For the text-containing cell, return its midpoint in (X, Y) coordinate format. 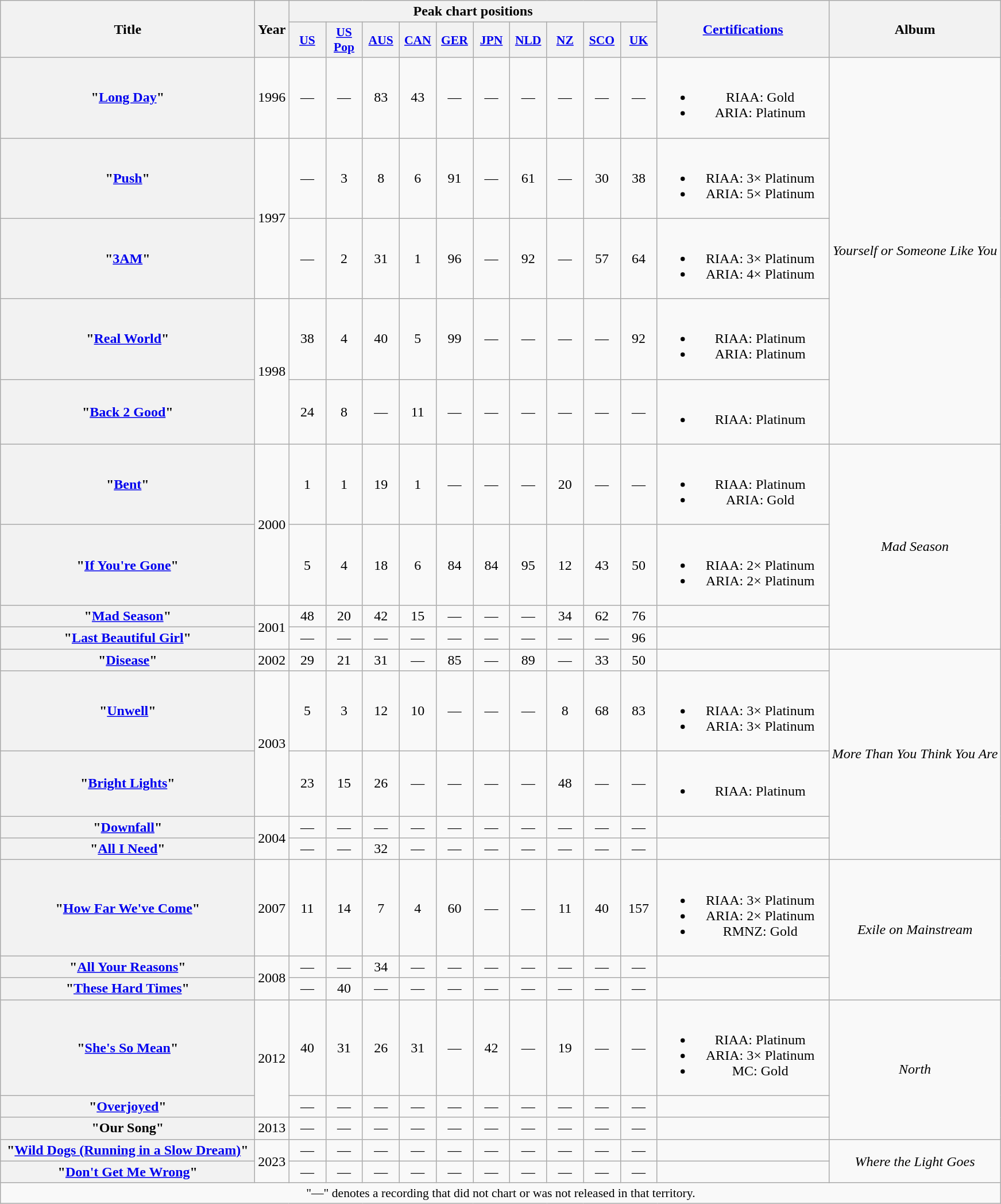
60 (454, 908)
RIAA: PlatinumARIA: Platinum (743, 339)
7 (381, 908)
23 (307, 784)
"Overjoyed" (127, 1106)
1997 (272, 218)
Certifications (743, 29)
Title (127, 29)
"Don't Get Me Wrong" (127, 1172)
64 (639, 258)
"Last Beautiful Girl" (127, 638)
"These Hard Times" (127, 989)
RIAA: PlatinumARIA: Gold (743, 484)
1996 (272, 98)
89 (528, 660)
2000 (272, 524)
57 (602, 258)
24 (307, 411)
GER (454, 40)
AUS (381, 40)
"3AM" (127, 258)
33 (602, 660)
Exile on Mainstream (915, 929)
2013 (272, 1128)
95 (528, 565)
NZ (565, 40)
32 (381, 849)
Yourself or Someone Like You (915, 250)
2002 (272, 660)
RIAA: 2× PlatinumARIA: 2× Platinum (743, 565)
"Downfall" (127, 827)
RIAA: 3× PlatinumARIA: 5× Platinum (743, 178)
29 (307, 660)
1998 (272, 371)
76 (639, 616)
"How Far We've Come" (127, 908)
2023 (272, 1161)
2007 (272, 908)
NLD (528, 40)
10 (418, 711)
RIAA: 3× PlatinumARIA: 4× Platinum (743, 258)
"Bright Lights" (127, 784)
CAN (418, 40)
North (915, 1070)
2004 (272, 838)
"—" denotes a recording that did not chart or was not released in that territory. (501, 1193)
68 (602, 711)
"Push" (127, 178)
30 (602, 178)
18 (381, 565)
JPN (492, 40)
"Unwell" (127, 711)
85 (454, 660)
Peak chart positions (473, 11)
"Back 2 Good" (127, 411)
"She's So Mean" (127, 1048)
"Bent" (127, 484)
"Disease" (127, 660)
USPop (344, 40)
RIAA: 3× PlatinumARIA: 2× PlatinumRMNZ: Gold (743, 908)
"Mad Season" (127, 616)
Album (915, 29)
"Our Song" (127, 1128)
2008 (272, 978)
"All I Need" (127, 849)
2001 (272, 627)
14 (344, 908)
RIAA: PlatinumARIA: 3× PlatinumMC: Gold (743, 1048)
"Long Day" (127, 98)
21 (344, 660)
Where the Light Goes (915, 1161)
SCO (602, 40)
RIAA: GoldARIA: Platinum (743, 98)
61 (528, 178)
91 (454, 178)
Mad Season (915, 546)
UK (639, 40)
157 (639, 908)
US (307, 40)
"If You're Gone" (127, 565)
62 (602, 616)
More Than You Think You Are (915, 755)
"Real World" (127, 339)
2003 (272, 743)
99 (454, 339)
"All Your Reasons" (127, 967)
"Wild Dogs (Running in a Slow Dream)" (127, 1150)
2012 (272, 1058)
Year (272, 29)
2 (344, 258)
RIAA: 3× PlatinumARIA: 3× Platinum (743, 711)
